Return the (x, y) coordinate for the center point of the cell that contains the specified text.  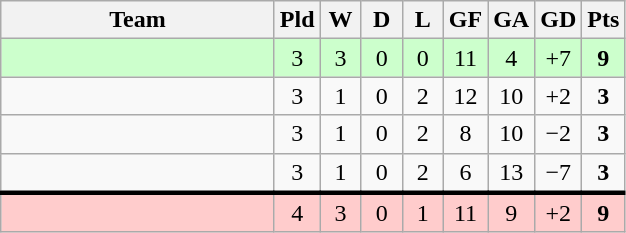
+7 (558, 58)
D (382, 20)
GD (558, 20)
GA (512, 20)
GF (465, 20)
−7 (558, 173)
W (340, 20)
12 (465, 96)
Pld (297, 20)
Pts (604, 20)
−2 (558, 134)
Team (138, 20)
8 (465, 134)
13 (512, 173)
L (422, 20)
6 (465, 173)
